Extract the [X, Y] coordinate from the center of the cell holding the provided text.  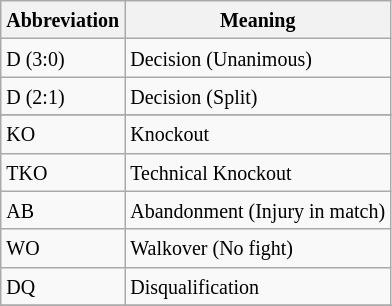
TKO [63, 172]
D (3:0) [63, 58]
AB [63, 210]
Decision (Unanimous) [258, 58]
D (2:1) [63, 96]
KO [63, 134]
Technical Knockout [258, 172]
Abandonment (Injury in match) [258, 210]
Abbreviation [63, 20]
Disqualification [258, 286]
DQ [63, 286]
Walkover (No fight) [258, 248]
WO [63, 248]
Meaning [258, 20]
Knockout [258, 134]
Decision (Split) [258, 96]
